Find where the given text appears and provide that cell's center as (x, y) coordinate. 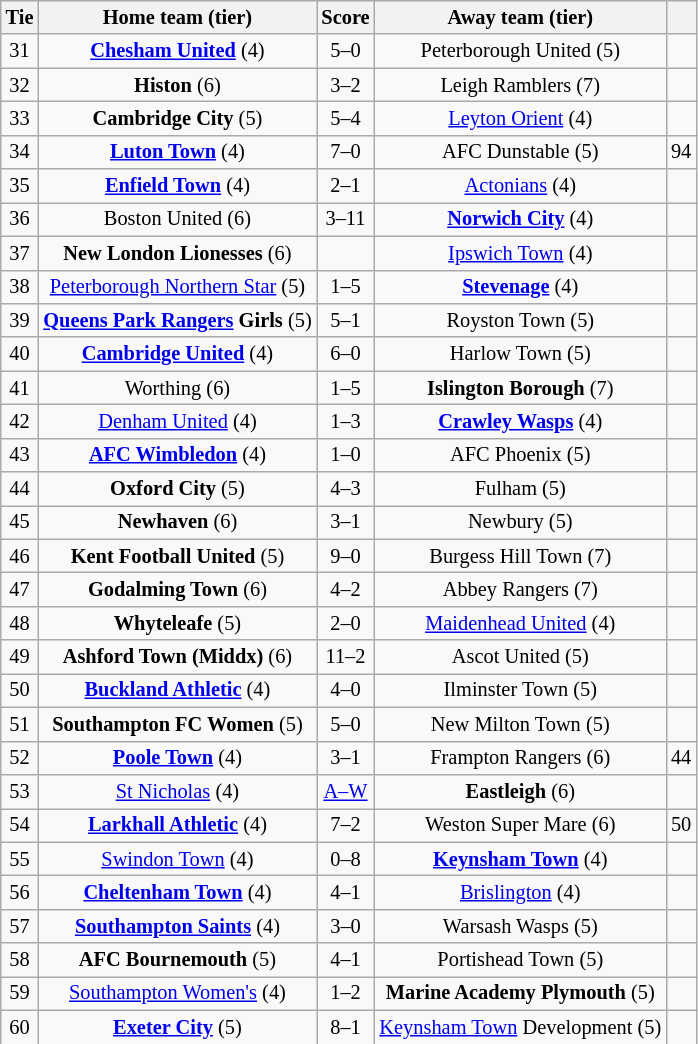
51 (20, 724)
3–2 (345, 85)
Ascot United (5) (520, 657)
Maidenhead United (4) (520, 623)
Marine Academy Plymouth (5) (520, 993)
Royston Town (5) (520, 320)
43 (20, 455)
33 (20, 118)
53 (20, 791)
2–1 (345, 186)
Newbury (5) (520, 522)
1–0 (345, 455)
Weston Super Mare (6) (520, 825)
11–2 (345, 657)
Frampton Rangers (6) (520, 758)
Peterborough United (5) (520, 51)
32 (20, 85)
60 (20, 1027)
Queens Park Rangers Girls (5) (177, 320)
94 (681, 152)
Swindon Town (4) (177, 859)
34 (20, 152)
Norwich City (4) (520, 219)
0–8 (345, 859)
A–W (345, 791)
35 (20, 186)
Warsash Wasps (5) (520, 926)
Southampton Women's (4) (177, 993)
47 (20, 589)
Islington Borough (7) (520, 388)
Fulham (5) (520, 489)
Enfield Town (4) (177, 186)
Denham United (4) (177, 421)
AFC Bournemouth (5) (177, 960)
Ipswich Town (4) (520, 253)
Cheltenham Town (4) (177, 892)
41 (20, 388)
Ashford Town (Middx) (6) (177, 657)
Cambridge United (4) (177, 354)
AFC Dunstable (5) (520, 152)
New London Lionesses (6) (177, 253)
Portishead Town (5) (520, 960)
7–0 (345, 152)
36 (20, 219)
Histon (6) (177, 85)
Harlow Town (5) (520, 354)
38 (20, 287)
9–0 (345, 556)
Home team (tier) (177, 17)
45 (20, 522)
49 (20, 657)
5–4 (345, 118)
AFC Wimbledon (4) (177, 455)
4–3 (345, 489)
46 (20, 556)
5–1 (345, 320)
Southampton FC Women (5) (177, 724)
4–2 (345, 589)
37 (20, 253)
1–2 (345, 993)
Exeter City (5) (177, 1027)
6–0 (345, 354)
48 (20, 623)
42 (20, 421)
57 (20, 926)
31 (20, 51)
Cambridge City (5) (177, 118)
Brislington (4) (520, 892)
Ilminster Town (5) (520, 690)
Actonians (4) (520, 186)
58 (20, 960)
Larkhall Athletic (4) (177, 825)
AFC Phoenix (5) (520, 455)
3–11 (345, 219)
Burgess Hill Town (7) (520, 556)
Southampton Saints (4) (177, 926)
Stevenage (4) (520, 287)
Poole Town (4) (177, 758)
8–1 (345, 1027)
55 (20, 859)
Leigh Ramblers (7) (520, 85)
3–0 (345, 926)
Whyteleafe (5) (177, 623)
52 (20, 758)
Eastleigh (6) (520, 791)
1–3 (345, 421)
Luton Town (4) (177, 152)
Newhaven (6) (177, 522)
Buckland Athletic (4) (177, 690)
New Milton Town (5) (520, 724)
Chesham United (4) (177, 51)
56 (20, 892)
4–0 (345, 690)
Keynsham Town Development (5) (520, 1027)
Tie (20, 17)
Peterborough Northern Star (5) (177, 287)
Worthing (6) (177, 388)
Crawley Wasps (4) (520, 421)
Kent Football United (5) (177, 556)
Leyton Orient (4) (520, 118)
59 (20, 993)
54 (20, 825)
Abbey Rangers (7) (520, 589)
Away team (tier) (520, 17)
Godalming Town (6) (177, 589)
2–0 (345, 623)
40 (20, 354)
7–2 (345, 825)
Oxford City (5) (177, 489)
Keynsham Town (4) (520, 859)
St Nicholas (4) (177, 791)
Boston United (6) (177, 219)
39 (20, 320)
Score (345, 17)
